Extract the (x, y) coordinate from the center of the cell holding the provided text.  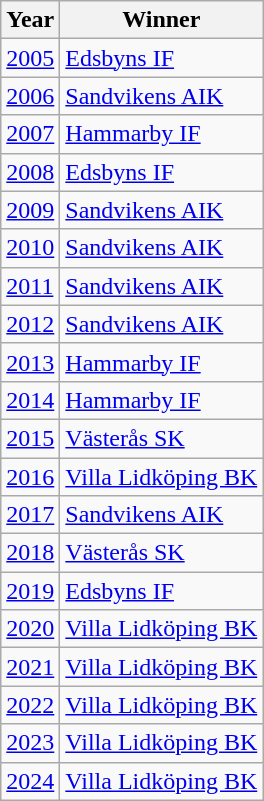
2019 (30, 591)
Winner (162, 20)
2005 (30, 58)
2020 (30, 629)
2009 (30, 210)
2014 (30, 400)
2016 (30, 477)
2012 (30, 324)
2018 (30, 553)
2015 (30, 438)
2011 (30, 286)
2021 (30, 667)
2007 (30, 134)
2008 (30, 172)
2024 (30, 781)
2023 (30, 743)
2013 (30, 362)
2017 (30, 515)
2010 (30, 248)
2006 (30, 96)
2022 (30, 705)
Year (30, 20)
